Identify which cell holds the provided text, then report its [X, Y] central coordinate. 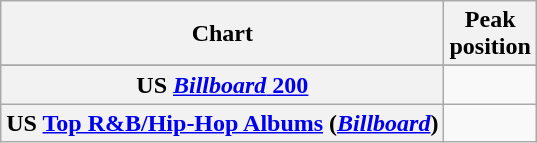
US Top R&B/Hip-Hop Albums (Billboard) [222, 123]
Chart [222, 34]
Peakposition [490, 34]
US Billboard 200 [222, 85]
